Search for the cell housing the specified text and yield its [x, y] center coordinate. 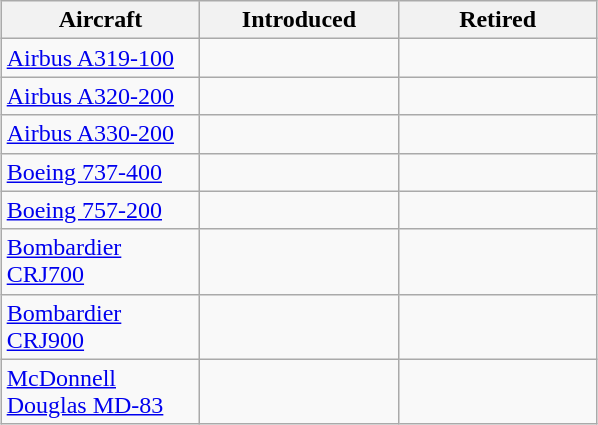
Bombardier CRJ900 [100, 326]
Boeing 757-200 [100, 210]
Airbus A320-200 [100, 96]
Aircraft [100, 20]
Bombardier CRJ700 [100, 262]
Airbus A319-100 [100, 58]
Introduced [300, 20]
Airbus A330-200 [100, 134]
McDonnell Douglas MD-83 [100, 392]
Retired [498, 20]
Boeing 737-400 [100, 172]
